Pinpoint the cell where the given text exists, returning its [x, y] midpoint coordinate. 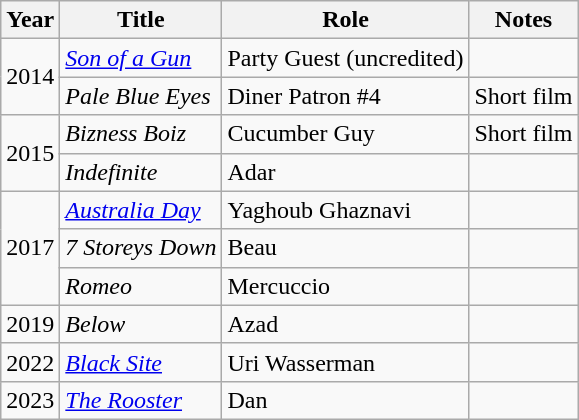
2014 [30, 77]
Son of a Gun [141, 58]
Notes [524, 20]
Adar [346, 172]
2015 [30, 153]
Diner Patron #4 [346, 96]
Uri Wasserman [346, 362]
7 Storeys Down [141, 248]
Beau [346, 248]
Azad [346, 324]
Black Site [141, 362]
Party Guest (uncredited) [346, 58]
Title [141, 20]
Yaghoub Ghaznavi [346, 210]
The Rooster [141, 400]
Mercuccio [346, 286]
Cucumber Guy [346, 134]
Below [141, 324]
2022 [30, 362]
2023 [30, 400]
Pale Blue Eyes [141, 96]
Dan [346, 400]
Year [30, 20]
Bizness Boiz [141, 134]
Australia Day [141, 210]
Indefinite [141, 172]
2017 [30, 248]
Romeo [141, 286]
Role [346, 20]
2019 [30, 324]
